Provide the [x, y] coordinate of the cell's center where the given text is located.  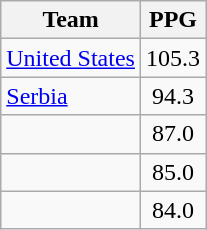
84.0 [172, 210]
Serbia [71, 96]
105.3 [172, 58]
United States [71, 58]
PPG [172, 20]
Team [71, 20]
85.0 [172, 172]
94.3 [172, 96]
87.0 [172, 134]
